Provide the [x, y] coordinate of the cell's center where the given text is located.  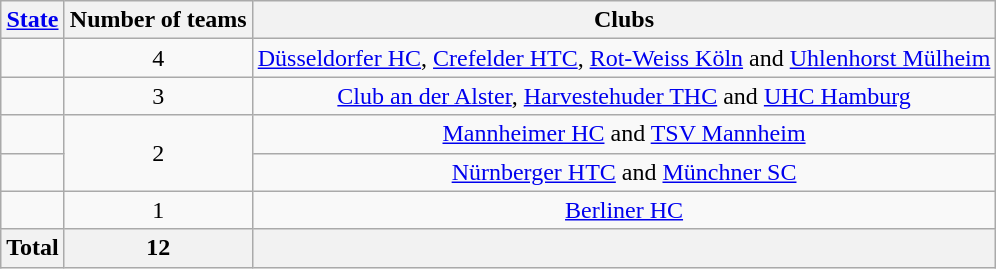
Berliner HC [624, 210]
12 [158, 248]
Düsseldorfer HC, Crefelder HTC, Rot-Weiss Köln and Uhlenhorst Mülheim [624, 58]
Total [33, 248]
State [33, 20]
Nürnberger HTC and Münchner SC [624, 172]
Number of teams [158, 20]
Club an der Alster, Harvestehuder THC and UHC Hamburg [624, 96]
1 [158, 210]
2 [158, 153]
Mannheimer HC and TSV Mannheim [624, 134]
3 [158, 96]
Clubs [624, 20]
4 [158, 58]
